Search for the cell housing the specified text and yield its (x, y) center coordinate. 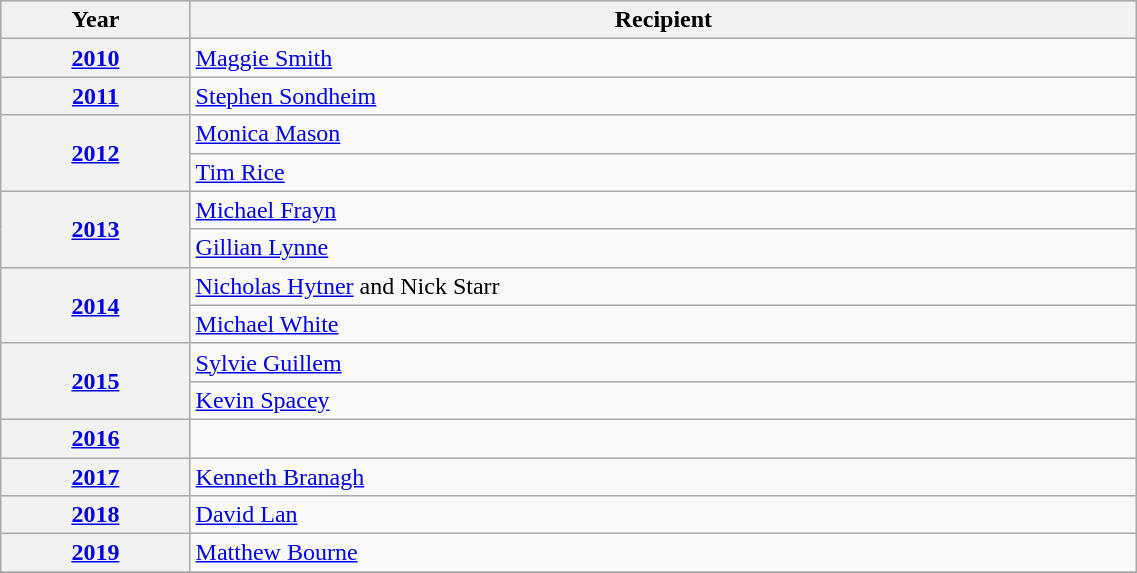
2014 (96, 305)
Monica Mason (664, 134)
Tim Rice (664, 172)
Michael Frayn (664, 210)
Matthew Bourne (664, 553)
2018 (96, 515)
David Lan (664, 515)
Kenneth Branagh (664, 477)
Michael White (664, 324)
Sylvie Guillem (664, 362)
2019 (96, 553)
Gillian Lynne (664, 248)
2016 (96, 438)
2017 (96, 477)
Kevin Spacey (664, 400)
Nicholas Hytner and Nick Starr (664, 286)
Recipient (664, 20)
2015 (96, 381)
2012 (96, 153)
Maggie Smith (664, 58)
Stephen Sondheim (664, 96)
2010 (96, 58)
Year (96, 20)
2013 (96, 229)
2011 (96, 96)
